Find where the given text appears and provide that cell's center as [X, Y] coordinate. 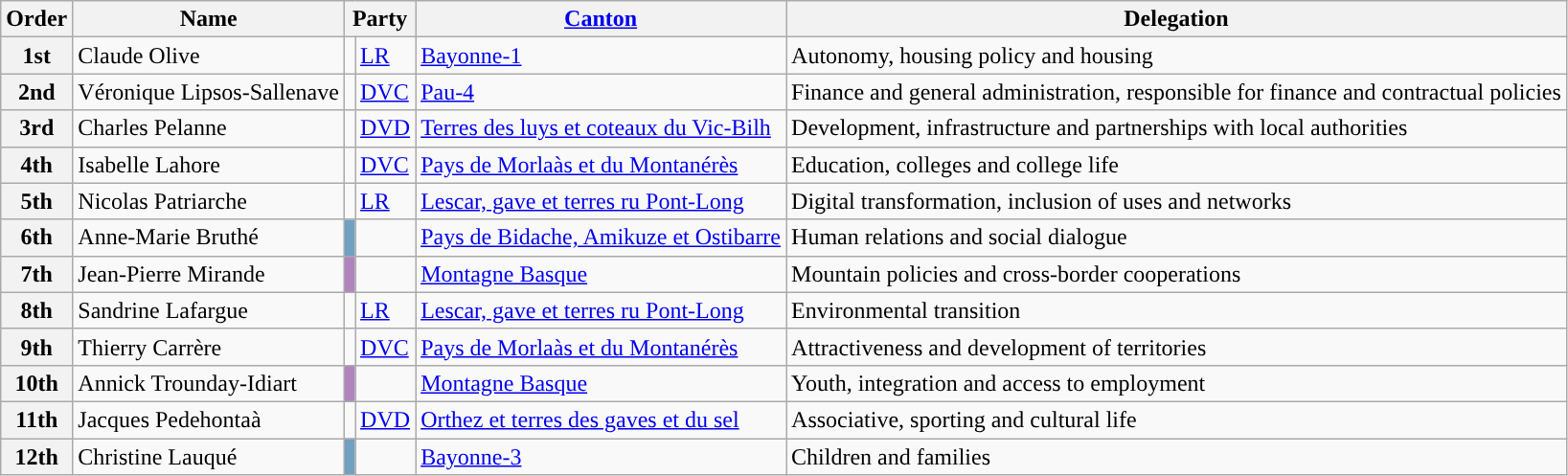
Jacques Pedehontaà [209, 419]
Environmental transition [1176, 310]
Autonomy, housing policy and housing [1176, 56]
Bayonne-1 [602, 56]
Orthez et terres des gaves et du sel [602, 419]
Charles Pelanne [209, 128]
Terres des luys et coteaux du Vic-Bilh [602, 128]
Associative, sporting and cultural life [1176, 419]
Mountain policies and cross-border cooperations [1176, 274]
Finance and general administration, responsible for finance and contractual policies [1176, 92]
Jean-Pierre Mirande [209, 274]
8th [36, 310]
Pays de Bidache, Amikuze et Ostibarre [602, 238]
Order [36, 19]
Human relations and social dialogue [1176, 238]
Isabelle Lahore [209, 165]
9th [36, 347]
Claude Olive [209, 56]
Delegation [1176, 19]
Nicolas Patriarche [209, 201]
Youth, integration and access to employment [1176, 383]
4th [36, 165]
Christine Lauqué [209, 457]
Children and families [1176, 457]
3rd [36, 128]
2nd [36, 92]
Pau-4 [602, 92]
Party [379, 19]
Anne-Marie Bruthé [209, 238]
12th [36, 457]
5th [36, 201]
Bayonne-3 [602, 457]
Development, infrastructure and partnerships with local authorities [1176, 128]
Education, colleges and college life [1176, 165]
10th [36, 383]
Name [209, 19]
1st [36, 56]
Digital transformation, inclusion of uses and networks [1176, 201]
Véronique Lipsos-Sallenave [209, 92]
Annick Trounday-Idiart [209, 383]
Thierry Carrère [209, 347]
7th [36, 274]
Sandrine Lafargue [209, 310]
Canton [602, 19]
6th [36, 238]
11th [36, 419]
Attractiveness and development of territories [1176, 347]
